From the cell containing the given text, extract its center point as [X, Y] coordinate. 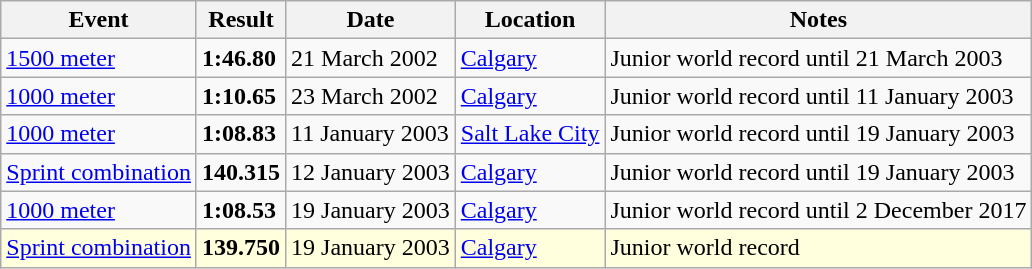
1:10.65 [240, 96]
12 January 2003 [371, 172]
Junior world record [818, 248]
Junior world record until 11 January 2003 [818, 96]
Notes [818, 20]
21 March 2002 [371, 58]
1500 meter [99, 58]
Date [371, 20]
139.750 [240, 248]
140.315 [240, 172]
Salt Lake City [530, 134]
1:08.53 [240, 210]
23 March 2002 [371, 96]
11 January 2003 [371, 134]
1:08.83 [240, 134]
1:46.80 [240, 58]
Junior world record until 2 December 2017 [818, 210]
Result [240, 20]
Location [530, 20]
Junior world record until 21 March 2003 [818, 58]
Event [99, 20]
